Detect which cell encompasses the target text, then output its [X, Y] center coordinate. 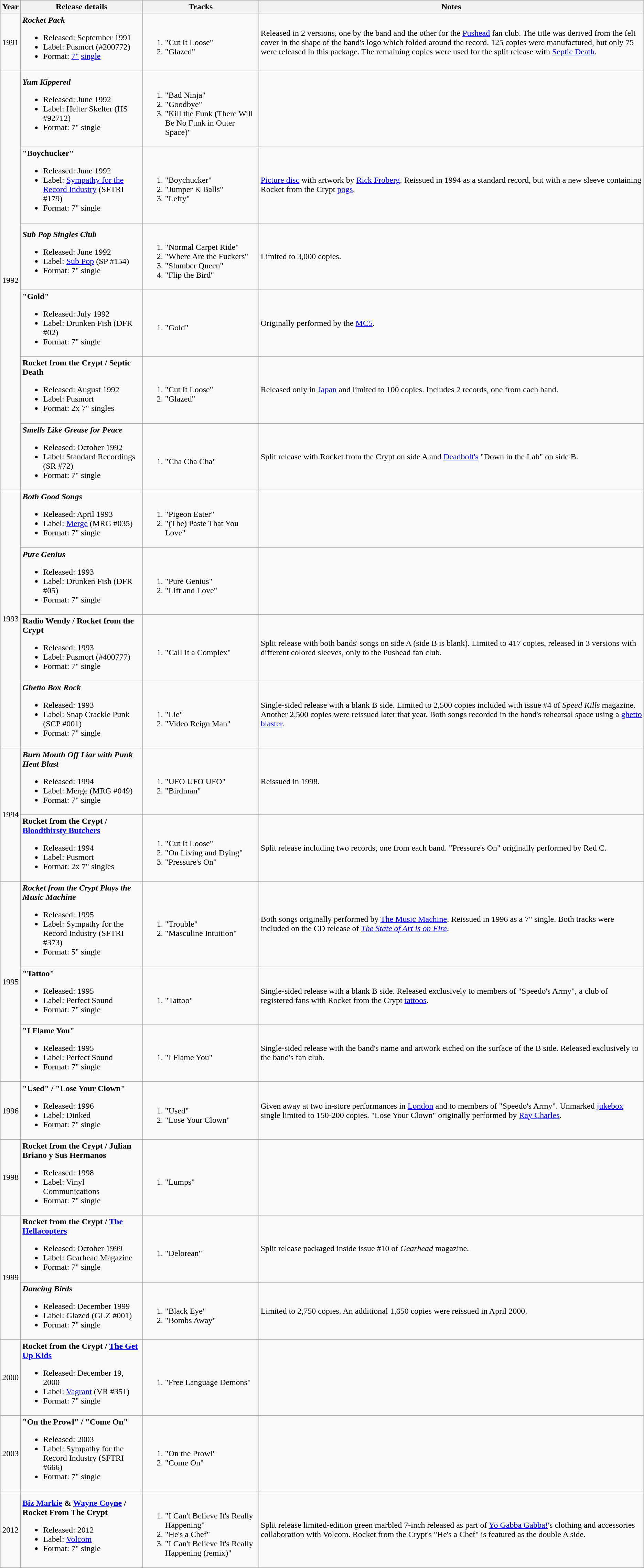
"Free Language Demons" [201, 1378]
"Call It a Complex" [201, 648]
Picture disc with artwork by Rick Froberg. Reissued in 1994 as a standard record, but with a new sleeve containing Rocket from the Crypt pogs. [451, 185]
Reissued in 1998. [451, 781]
Dancing BirdsReleased: December 1999Label: Glazed (GLZ #001)Format: 7" single [82, 1311]
"Bad Ninja""Goodbye""Kill the Funk (There Will Be No Funk in Outer Space)" [201, 109]
1998 [10, 1177]
Notes [451, 7]
Ghetto Box RockReleased: 1993Label: Snap Crackle Punk (SCP #001)Format: 7" single [82, 714]
2003 [10, 1453]
"On the Prowl" / "Come On"Released: 2003Label: Sympathy for the Record Industry (SFTRI #666)Format: 7" single [82, 1453]
1993 [10, 619]
1991 [10, 42]
1996 [10, 1111]
"Pigeon Eater""(The) Paste That You Love" [201, 519]
"I Flame You"Released: 1995Label: Perfect SoundFormat: 7" single [82, 1053]
"Used" / "Lose Your Clown"Released: 1996Label: DinkedFormat: 7" single [82, 1111]
Rocket from the Crypt / The HellacoptersReleased: October 1999Label: Gearhead MagazineFormat: 7" single [82, 1249]
Limited to 3,000 copies. [451, 256]
Both Good SongsReleased: April 1993Label: Merge (MRG #035)Format: 7" single [82, 519]
Release details [82, 7]
"I Can't Believe It's Really Happening""He's a Chef""I Can't Believe It's Really Happening (remix)" [201, 1530]
"I Flame You" [201, 1053]
Year [10, 7]
"Tattoo"Released: 1995Label: Perfect SoundFormat: 7" single [82, 996]
"UFO UFO UFO""Birdman" [201, 781]
Biz Markie & Wayne Coyne / Rocket From The CryptReleased: 2012Label: VolcomFormat: 7" single [82, 1530]
Originally performed by the MC5. [451, 323]
Split release including two records, one from each band. "Pressure's On" originally performed by Red C. [451, 848]
"Cha Cha Cha" [201, 457]
1992 [10, 280]
Sub Pop Singles ClubReleased: June 1992Label: Sub Pop (SP #154)Format: 7" single [82, 256]
"Boychucker"Released: June 1992Label: Sympathy for the Record Industry (SFTRI #179)Format: 7" single [82, 185]
Pure GeniusReleased: 1993Label: Drunken Fish (DFR #05)Format: 7" single [82, 581]
1999 [10, 1277]
"Used""Lose Your Clown" [201, 1111]
"Normal Carpet Ride""Where Are the Fuckers""Slumber Queen""Flip the Bird" [201, 256]
Smells Like Grease for PeaceReleased: October 1992Label: Standard Recordings (SR #72)Format: 7" single [82, 457]
Rocket from the Crypt Plays the Music MachineReleased: 1995Label: Sympathy for the Record Industry (SFTRI #373)Format: 5" single [82, 924]
"On the Prowl""Come On" [201, 1453]
Burn Mouth Off Liar with Punk Heat BlastReleased: 1994Label: Merge (MRG #049)Format: 7" single [82, 781]
"Boychucker""Jumper K Balls""Lefty" [201, 185]
Rocket from the Crypt / Bloodthirsty ButchersReleased: 1994Label: PusmortFormat: 2x 7" singles [82, 848]
Rocket from the Crypt / Septic DeathReleased: August 1992Label: PusmortFormat: 2x 7" singles [82, 390]
"Tattoo" [201, 996]
"Lumps" [201, 1177]
Limited to 2,750 copies. An additional 1,650 copies were reissued in April 2000. [451, 1311]
"Gold" [201, 323]
"Pure Genius""Lift and Love" [201, 581]
Released only in Japan and limited to 100 copies. Includes 2 records, one from each band. [451, 390]
Yum KipperedReleased: June 1992Label: Helter Skelter (HS #92712)Format: 7" single [82, 109]
"Delorean" [201, 1249]
"Trouble""Masculine Intuition" [201, 924]
2012 [10, 1530]
Rocket from the Crypt / Julian Briano y Sus HermanosReleased: 1998Label: Vinyl CommunicationsFormat: 7" single [82, 1177]
1995 [10, 982]
Split release packaged inside issue #10 of Gearhead magazine. [451, 1249]
2000 [10, 1378]
Radio Wendy / Rocket from the CryptReleased: 1993Label: Pusmort (#400777)Format: 7" single [82, 648]
Single-sided release with the band's name and artwork etched on the surface of the B side. Released exclusively to the band's fan club. [451, 1053]
Rocket from the Crypt / The Get Up KidsReleased: December 19, 2000Label: Vagrant (VR #351)Format: 7" single [82, 1378]
"Black Eye""Bombs Away" [201, 1311]
"Cut It Loose""On Living and Dying""Pressure's On" [201, 848]
Rocket PackReleased: September 1991Label: Pusmort (#200772)Format: 7" single [82, 42]
"Lie""Video Reign Man" [201, 714]
Tracks [201, 7]
1994 [10, 815]
"Gold"Released: July 1992Label: Drunken Fish (DFR #02)Format: 7" single [82, 323]
Split release with Rocket from the Crypt on side A and Deadbolt's "Down in the Lab" on side B. [451, 457]
